For the text-containing cell, return its midpoint in (x, y) coordinate format. 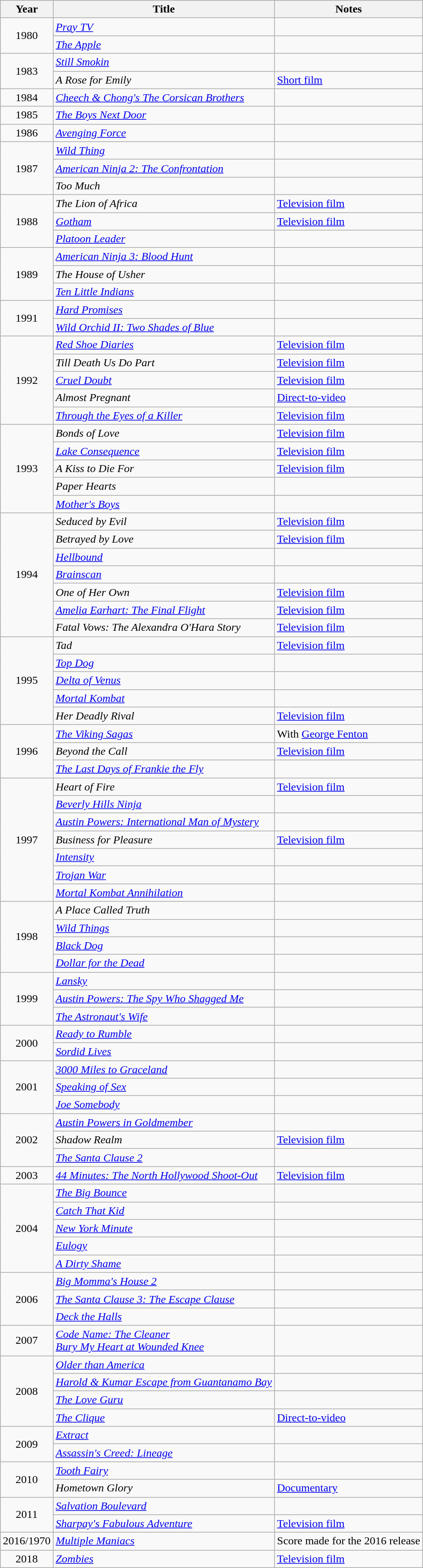
The Clique (163, 1418)
1986 (27, 133)
The Santa Clause 3: The Escape Clause (163, 1299)
Shadow Realm (163, 1140)
Multiple Maniacs (163, 1541)
1991 (27, 318)
2007 (27, 1341)
Cruel Doubt (163, 380)
The Astronaut's Wife (163, 1016)
Bonds of Love (163, 433)
2016/1970 (27, 1541)
Lansky (163, 981)
1988 (27, 221)
1995 (27, 680)
Through the Eyes of a Killer (163, 415)
A Rose for Emily (163, 80)
Hometown Glory (163, 1488)
Red Shoe Diaries (163, 345)
Top Dog (163, 663)
Dollar for the Dead (163, 963)
1998 (27, 937)
Platoon Leader (163, 239)
Still Smokin (163, 62)
Tad (163, 645)
Year (27, 9)
Wild Things (163, 928)
Wild Orchid II: Two Shades of Blue (163, 327)
Score made for the 2016 release (349, 1541)
1980 (27, 36)
The Santa Clause 2 (163, 1158)
Trojan War (163, 875)
Mortal Kombat Annihilation (163, 893)
Speaking of Sex (163, 1087)
Hard Promises (163, 310)
Tooth Fairy (163, 1471)
Almost Pregnant (163, 398)
Big Momma's House 2 (163, 1281)
2000 (27, 1043)
Short film (349, 80)
The Big Bounce (163, 1193)
Documentary (349, 1488)
2006 (27, 1299)
2003 (27, 1175)
A Kiss to Die For (163, 468)
Her Deadly Rival (163, 716)
Seduced by Evil (163, 522)
Brainscan (163, 575)
2008 (27, 1391)
Wild Thing (163, 150)
Intensity (163, 857)
Joe Somebody (163, 1105)
Zombies (163, 1559)
Austin Powers: The Spy Who Shagged Me (163, 998)
Black Dog (163, 946)
Too Much (163, 186)
Lake Consequence (163, 451)
One of Her Own (163, 592)
Austin Powers: International Man of Mystery (163, 822)
Amelia Earhart: The Final Flight (163, 610)
Heart of Fire (163, 787)
The Apple (163, 45)
Beverly Hills Ninja (163, 804)
1996 (27, 751)
Assassin's Creed: Lineage (163, 1453)
Paper Hearts (163, 486)
American Ninja 2: The Confrontation (163, 168)
The House of Usher (163, 274)
1985 (27, 115)
3000 Miles to Graceland (163, 1069)
Till Death Us Do Part (163, 363)
2002 (27, 1140)
Ten Little Indians (163, 292)
Sordid Lives (163, 1051)
Delta of Venus (163, 680)
Mortal Kombat (163, 698)
The Viking Sagas (163, 733)
Harold & Kumar Escape from Guantanamo Bay (163, 1382)
2010 (27, 1479)
A Dirty Shame (163, 1263)
Catch That Kid (163, 1211)
1984 (27, 97)
Pray TV (163, 27)
Mother's Boys (163, 504)
The Lion of Africa (163, 203)
Hellbound (163, 557)
The Love Guru (163, 1400)
Austin Powers in Goldmember (163, 1122)
1987 (27, 168)
Ready to Rumble (163, 1034)
The Boys Next Door (163, 115)
Older than America (163, 1364)
44 Minutes: The North Hollywood Shoot-Out (163, 1175)
Avenging Force (163, 133)
2018 (27, 1559)
A Place Called Truth (163, 910)
The Last Days of Frankie the Fly (163, 769)
Salvation Boulevard (163, 1506)
1999 (27, 998)
Code Name: The CleanerBury My Heart at Wounded Knee (163, 1341)
Cheech & Chong's The Corsican Brothers (163, 97)
Notes (349, 9)
2009 (27, 1444)
1983 (27, 71)
Gotham (163, 221)
2011 (27, 1515)
Fatal Vows: The Alexandra O'Hara Story (163, 628)
Sharpay's Fabulous Adventure (163, 1523)
1992 (27, 380)
Business for Pleasure (163, 840)
Betrayed by Love (163, 539)
American Ninja 3: Blood Hunt (163, 257)
Eulogy (163, 1246)
New York Minute (163, 1228)
1994 (27, 575)
Beyond the Call (163, 751)
Title (163, 9)
1989 (27, 274)
Deck the Halls (163, 1316)
2001 (27, 1087)
With George Fenton (349, 733)
1993 (27, 468)
Extract (163, 1435)
1997 (27, 840)
2004 (27, 1228)
